Find where the given text appears and provide that cell's center as [x, y] coordinate. 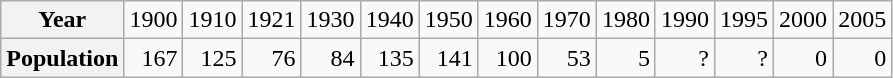
1940 [390, 20]
5 [626, 58]
141 [448, 58]
2005 [862, 20]
1970 [566, 20]
1950 [448, 20]
167 [154, 58]
84 [330, 58]
1930 [330, 20]
1921 [272, 20]
1990 [684, 20]
135 [390, 58]
125 [212, 58]
53 [566, 58]
1980 [626, 20]
Population [62, 58]
1900 [154, 20]
Year [62, 20]
1960 [508, 20]
1910 [212, 20]
2000 [804, 20]
100 [508, 58]
76 [272, 58]
1995 [744, 20]
